Search for the cell housing the specified text and yield its (X, Y) center coordinate. 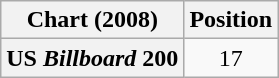
17 (231, 58)
US Billboard 200 (92, 58)
Chart (2008) (92, 20)
Position (231, 20)
